Return the [x, y] coordinate for the center point of the cell that contains the specified text.  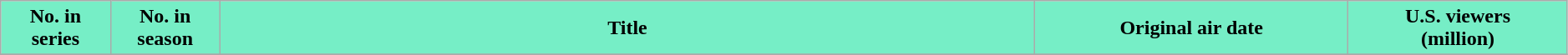
No. inseason [165, 28]
No. inseries [55, 28]
U.S. viewers(million) [1459, 28]
Original air date [1191, 28]
Title [627, 28]
